Capture the cell that displays the provided text and extract its [X, Y] central coordinate. 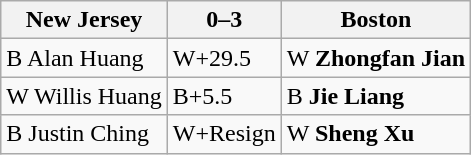
0–3 [224, 20]
W+29.5 [224, 58]
New Jersey [84, 20]
B Jie Liang [376, 96]
B Justin Ching [84, 134]
W+Resign [224, 134]
W Willis Huang [84, 96]
B Alan Huang [84, 58]
Boston [376, 20]
B+5.5 [224, 96]
W Zhongfan Jian [376, 58]
W Sheng Xu [376, 134]
